Return the (X, Y) coordinate for the center point of the cell that contains the specified text.  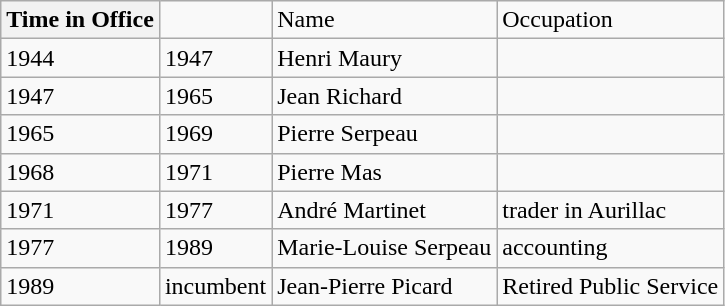
accounting (610, 248)
Occupation (610, 20)
1968 (80, 172)
André Martinet (384, 210)
Pierre Serpeau (384, 134)
1944 (80, 58)
trader in Aurillac (610, 210)
1969 (215, 134)
incumbent (215, 286)
Time in Office (80, 20)
Marie-Louise Serpeau (384, 248)
Henri Maury (384, 58)
Name (384, 20)
Jean Richard (384, 96)
Jean-Pierre Picard (384, 286)
Retired Public Service (610, 286)
Pierre Mas (384, 172)
